Return the [X, Y] coordinate for the center point of the cell that contains the specified text.  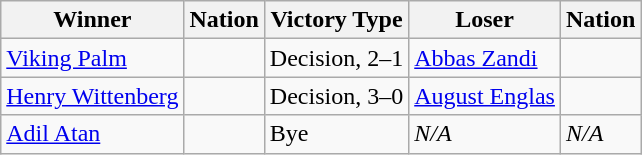
Decision, 2–1 [336, 58]
Victory Type [336, 20]
Winner [92, 20]
Viking Palm [92, 58]
Bye [336, 134]
Abbas Zandi [485, 58]
August Englas [485, 96]
Henry Wittenberg [92, 96]
Loser [485, 20]
Adil Atan [92, 134]
Decision, 3–0 [336, 96]
